Return the [x, y] coordinate for the center point of the cell that contains the specified text.  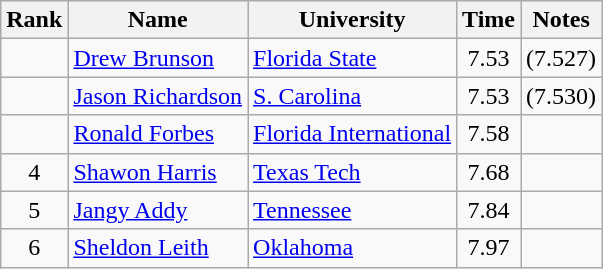
Time [489, 20]
7.58 [489, 134]
Florida International [352, 134]
6 [34, 248]
Texas Tech [352, 172]
Shawon Harris [158, 172]
Jangy Addy [158, 210]
Jason Richardson [158, 96]
University [352, 20]
(7.530) [562, 96]
Sheldon Leith [158, 248]
Drew Brunson [158, 58]
S. Carolina [352, 96]
Rank [34, 20]
Name [158, 20]
7.97 [489, 248]
Tennessee [352, 210]
7.68 [489, 172]
5 [34, 210]
Ronald Forbes [158, 134]
Oklahoma [352, 248]
Florida State [352, 58]
Notes [562, 20]
7.84 [489, 210]
(7.527) [562, 58]
4 [34, 172]
